Provide the (X, Y) coordinate of the cell's center where the given text is located.  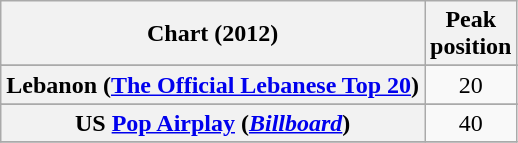
US Pop Airplay (Billboard) (213, 123)
Peakposition (471, 34)
Lebanon (The Official Lebanese Top 20) (213, 85)
Chart (2012) (213, 34)
40 (471, 123)
20 (471, 85)
